Capture the cell that displays the provided text and extract its [x, y] central coordinate. 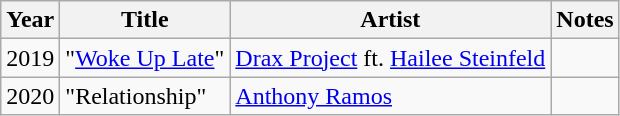
2019 [30, 58]
"Woke Up Late" [145, 58]
Drax Project ft. Hailee Steinfeld [390, 58]
Notes [585, 20]
Year [30, 20]
Artist [390, 20]
Title [145, 20]
Anthony Ramos [390, 96]
"Relationship" [145, 96]
2020 [30, 96]
